Output the [x, y] coordinate of the center of the cell containing the given text.  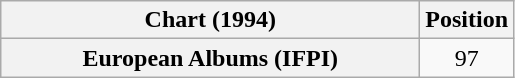
Position [467, 20]
Chart (1994) [210, 20]
European Albums (IFPI) [210, 58]
97 [467, 58]
